From the cell containing the given text, extract its center point as (x, y) coordinate. 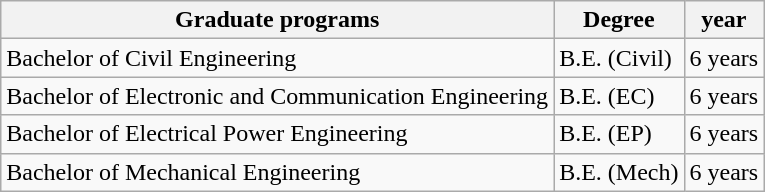
Bachelor of Mechanical Engineering (278, 172)
B.E. (EP) (619, 134)
year (724, 20)
Degree (619, 20)
Graduate programs (278, 20)
B.E. (Mech) (619, 172)
Bachelor of Electronic and Communication Engineering (278, 96)
Bachelor of Electrical Power Engineering (278, 134)
B.E. (Civil) (619, 58)
B.E. (EC) (619, 96)
Bachelor of Civil Engineering (278, 58)
